Determine the (X, Y) coordinate at the center of the cell enclosing the given text.  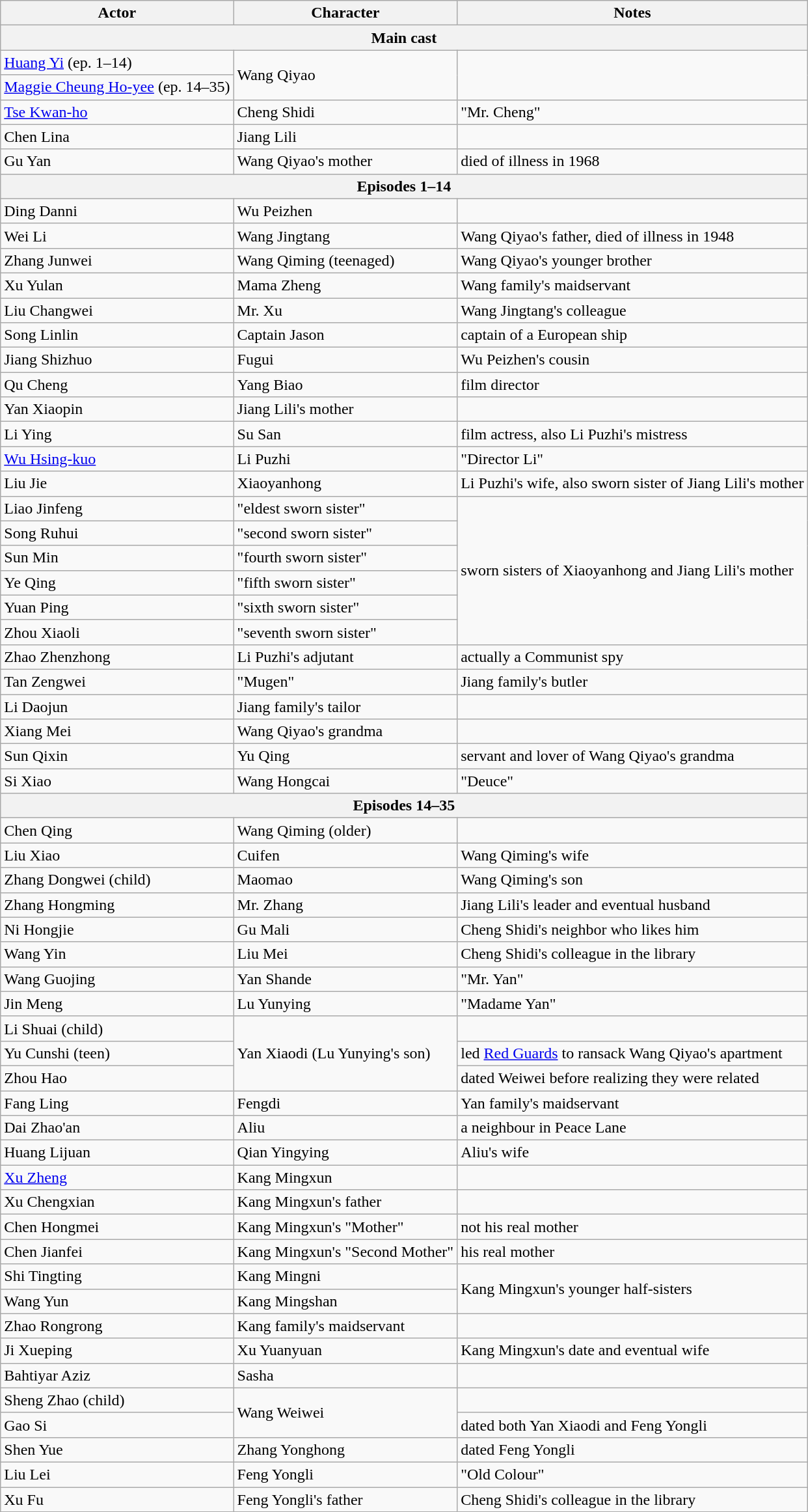
Feng Yongli's father (345, 1499)
Yan Shande (345, 979)
Wang Qiming (older) (345, 831)
"Director Li" (632, 459)
Aliu's wife (632, 1153)
Wang Hongcai (345, 781)
film director (632, 385)
Chen Qing (117, 831)
Yan Xiaodi (Lu Yunying's son) (345, 1053)
Jiang family's butler (632, 681)
Wang Jingtang's colleague (632, 310)
Zhou Xiaoli (117, 632)
Ji Xueping (117, 1351)
Chen Hongmei (117, 1227)
Liao Jinfeng (117, 508)
Sun Qixin (117, 756)
"Mugen" (345, 681)
Wu Peizhen (345, 211)
Wang Guojing (117, 979)
Shi Tingting (117, 1276)
Mr. Xu (345, 310)
Kang Mingxun's father (345, 1202)
Liu Changwei (117, 310)
Su San (345, 434)
Wang Qiyao (345, 75)
Jiang Lili's mother (345, 409)
Li Puzhi's wife, also sworn sister of Jiang Lili's mother (632, 484)
Yuan Ping (117, 607)
Wang Jingtang (345, 236)
Aliu (345, 1128)
died of illness in 1968 (632, 161)
Gu Mali (345, 929)
dated both Yan Xiaodi and Feng Yongli (632, 1425)
Fang Ling (117, 1103)
"fourth sworn sister" (345, 558)
"fifth sworn sister" (345, 583)
Yang Biao (345, 385)
Sun Min (117, 558)
"sixth sworn sister" (345, 607)
Sheng Zhao (child) (117, 1400)
Wei Li (117, 236)
Zhang Junwei (117, 260)
Xu Fu (117, 1499)
film actress, also Li Puzhi's mistress (632, 434)
Cheng Shidi's neighbor who likes him (632, 929)
Bahtiyar Aziz (117, 1375)
led Red Guards to ransack Wang Qiyao's apartment (632, 1053)
Gu Yan (117, 161)
Jin Meng (117, 1004)
Mr. Zhang (345, 905)
Yu Qing (345, 756)
Kang Mingshan (345, 1301)
Kang Mingxun's "Second Mother" (345, 1252)
sworn sisters of Xiaoyanhong and Jiang Lili's mother (632, 570)
captain of a European ship (632, 335)
Ni Hongjie (117, 929)
Zhao Rongrong (117, 1326)
dated Weiwei before realizing they were related (632, 1078)
Gao Si (117, 1425)
Wang Qiming's son (632, 880)
Xu Chengxian (117, 1202)
Ding Danni (117, 211)
"Mr. Cheng" (632, 112)
Zhao Zhenzhong (117, 657)
Kang family's maidservant (345, 1326)
Notes (632, 13)
Wang Qiyao's grandma (345, 732)
Song Linlin (117, 335)
Yu Cunshi (teen) (117, 1053)
Huang Yi (ep. 1–14) (117, 62)
Li Puzhi (345, 459)
Wu Peizhen's cousin (632, 360)
Liu Lei (117, 1474)
Ye Qing (117, 583)
Tse Kwan-ho (117, 112)
actually a Communist spy (632, 657)
Liu Mei (345, 954)
Jiang Lili (345, 137)
Yan Xiaopin (117, 409)
Episodes 14–35 (404, 806)
Jiang Shizhuo (117, 360)
Feng Yongli (345, 1474)
Song Ruhui (117, 533)
Jiang family's tailor (345, 706)
Liu Xiao (117, 855)
Jiang Lili's leader and eventual husband (632, 905)
Fugui (345, 360)
Captain Jason (345, 335)
Xiang Mei (117, 732)
"Mr. Yan" (632, 979)
Zhou Hao (117, 1078)
Wang Yun (117, 1301)
"Old Colour" (632, 1474)
Xu Yulan (117, 285)
Wang Yin (117, 954)
Zhang Yonghong (345, 1450)
a neighbour in Peace Lane (632, 1128)
Wang Qiming (teenaged) (345, 260)
Sasha (345, 1375)
Xu Yuanyuan (345, 1351)
Wang Qiyao's younger brother (632, 260)
Zhang Dongwei (child) (117, 880)
Kang Mingxun (345, 1177)
Chen Lina (117, 137)
Wang Qiming's wife (632, 855)
Maomao (345, 880)
Maggie Cheung Ho-yee (ep. 14–35) (117, 87)
"seventh sworn sister" (345, 632)
Dai Zhao'an (117, 1128)
Main cast (404, 38)
Mama Zheng (345, 285)
Qu Cheng (117, 385)
Shen Yue (117, 1450)
Chen Jianfei (117, 1252)
"second sworn sister" (345, 533)
Character (345, 13)
Wang family's maidservant (632, 285)
Fengdi (345, 1103)
"Deuce" (632, 781)
Kang Mingxun's "Mother" (345, 1227)
Li Shuai (child) (117, 1028)
Wang Qiyao's mother (345, 161)
Xiaoyanhong (345, 484)
"eldest sworn sister" (345, 508)
Actor (117, 13)
Cuifen (345, 855)
servant and lover of Wang Qiyao's grandma (632, 756)
Qian Yingying (345, 1153)
Kang Mingxun's younger half-sisters (632, 1289)
Episodes 1–14 (404, 186)
Yan family's maidservant (632, 1103)
Li Ying (117, 434)
Si Xiao (117, 781)
Lu Yunying (345, 1004)
not his real mother (632, 1227)
Li Daojun (117, 706)
Xu Zheng (117, 1177)
"Madame Yan" (632, 1004)
Li Puzhi's adjutant (345, 657)
Kang Mingxun's date and eventual wife (632, 1351)
Kang Mingni (345, 1276)
his real mother (632, 1252)
Liu Jie (117, 484)
Huang Lijuan (117, 1153)
Cheng Shidi (345, 112)
Tan Zengwei (117, 681)
Zhang Hongming (117, 905)
dated Feng Yongli (632, 1450)
Wu Hsing-kuo (117, 459)
Wang Weiwei (345, 1412)
Wang Qiyao's father, died of illness in 1948 (632, 236)
